From the cell containing the given text, extract its center point as (X, Y) coordinate. 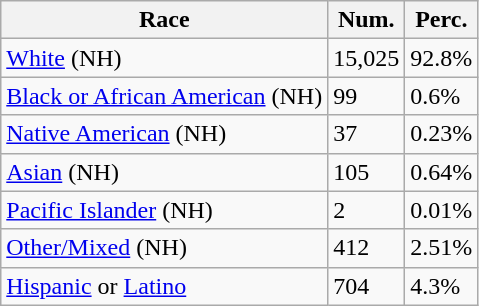
2 (366, 210)
Asian (NH) (164, 172)
92.8% (442, 58)
Black or African American (NH) (164, 96)
Other/Mixed (NH) (164, 248)
0.23% (442, 134)
412 (366, 248)
Race (164, 20)
704 (366, 286)
Perc. (442, 20)
105 (366, 172)
Hispanic or Latino (164, 286)
White (NH) (164, 58)
0.01% (442, 210)
37 (366, 134)
Num. (366, 20)
0.6% (442, 96)
Native American (NH) (164, 134)
99 (366, 96)
2.51% (442, 248)
0.64% (442, 172)
Pacific Islander (NH) (164, 210)
4.3% (442, 286)
15,025 (366, 58)
